Identify which cell holds the provided text, then report its (X, Y) central coordinate. 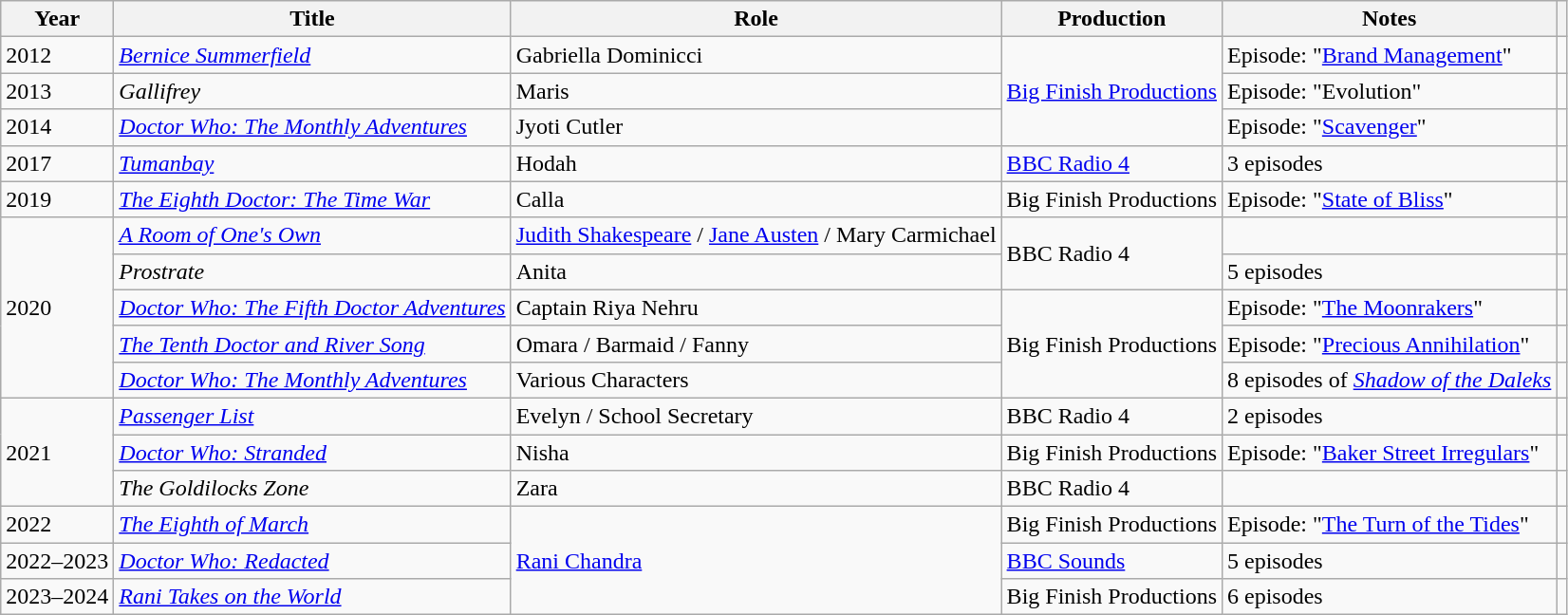
2022–2023 (57, 561)
Maris (756, 91)
Year (57, 19)
Calla (756, 199)
Evelyn / School Secretary (756, 416)
Judith Shakespeare / Jane Austen / Mary Carmichael (756, 235)
Doctor Who: Stranded (312, 453)
Gallifrey (312, 91)
Zara (756, 489)
2012 (57, 55)
Captain Riya Nehru (756, 307)
The Eighth of March (312, 525)
Tumanbay (312, 163)
Episode: "Baker Street Irregulars" (1390, 453)
Production (1111, 19)
Jyoti Cutler (756, 127)
The Eighth Doctor: The Time War (312, 199)
Gabriella Dominicci (756, 55)
Episode: "Precious Annihilation" (1390, 344)
2022 (57, 525)
Notes (1390, 19)
2 episodes (1390, 416)
2017 (57, 163)
Prostrate (312, 271)
2019 (57, 199)
Nisha (756, 453)
Episode: "The Turn of the Tides" (1390, 525)
Episode: "Scavenger" (1390, 127)
2023–2024 (57, 597)
Episode: "State of Bliss" (1390, 199)
2020 (57, 307)
2021 (57, 452)
Bernice Summerfield (312, 55)
Omara / Barmaid / Fanny (756, 344)
Rani Takes on the World (312, 597)
2014 (57, 127)
A Room of One's Own (312, 235)
Rani Chandra (756, 561)
BBC Sounds (1111, 561)
Anita (756, 271)
Role (756, 19)
8 episodes of Shadow of the Daleks (1390, 380)
Episode: "Evolution" (1390, 91)
The Goldilocks Zone (312, 489)
Title (312, 19)
3 episodes (1390, 163)
Doctor Who: Redacted (312, 561)
6 episodes (1390, 597)
2013 (57, 91)
Episode: "The Moonrakers" (1390, 307)
Various Characters (756, 380)
Passenger List (312, 416)
Hodah (756, 163)
Doctor Who: The Fifth Doctor Adventures (312, 307)
Episode: "Brand Management" (1390, 55)
The Tenth Doctor and River Song (312, 344)
